Pinpoint the cell where the given text exists, returning its [X, Y] midpoint coordinate. 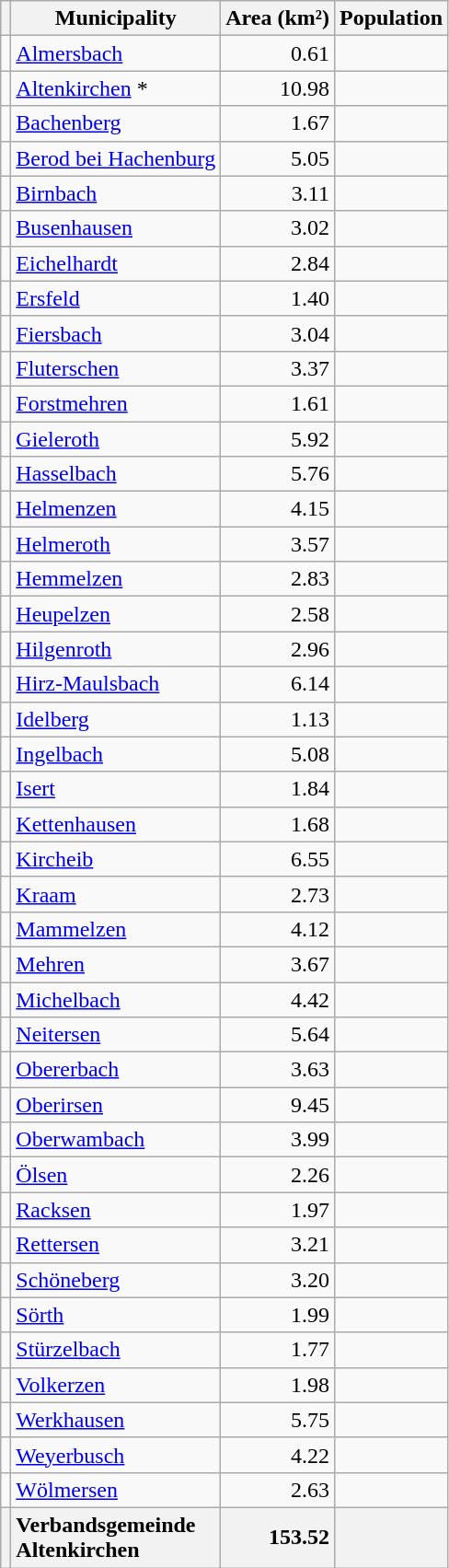
Schöneberg [116, 1280]
Gieleroth [116, 439]
5.08 [278, 754]
9.45 [278, 1105]
Ölsen [116, 1175]
2.26 [278, 1175]
Obererbach [116, 1070]
6.14 [278, 684]
Altenkirchen * [116, 88]
Fluterschen [116, 368]
2.73 [278, 894]
3.21 [278, 1245]
Bachenberg [116, 123]
3.04 [278, 333]
Werkhausen [116, 1420]
4.15 [278, 509]
Michelbach [116, 999]
2.83 [278, 579]
Hirz-Maulsbach [116, 684]
1.68 [278, 824]
3.67 [278, 964]
1.40 [278, 298]
1.61 [278, 403]
Oberirsen [116, 1105]
4.42 [278, 999]
VerbandsgemeindeAltenkirchen [116, 1538]
1.98 [278, 1385]
5.92 [278, 439]
Hilgenroth [116, 649]
Idelberg [116, 719]
Ersfeld [116, 298]
Sörth [116, 1315]
4.12 [278, 929]
3.20 [278, 1280]
1.99 [278, 1315]
Rettersen [116, 1245]
Kraam [116, 894]
1.84 [278, 789]
Almersbach [116, 53]
Municipality [116, 18]
Racksen [116, 1210]
3.57 [278, 544]
3.02 [278, 228]
4.22 [278, 1455]
Kircheib [116, 859]
1.97 [278, 1210]
Volkerzen [116, 1385]
Stürzelbach [116, 1350]
2.96 [278, 649]
Busenhausen [116, 228]
Eichelhardt [116, 263]
153.52 [278, 1538]
Hasselbach [116, 474]
Berod bei Hachenburg [116, 158]
Area (km²) [278, 18]
Birnbach [116, 193]
Wölmersen [116, 1490]
Isert [116, 789]
10.98 [278, 88]
2.63 [278, 1490]
5.05 [278, 158]
Kettenhausen [116, 824]
3.11 [278, 193]
Oberwambach [116, 1140]
3.37 [278, 368]
Fiersbach [116, 333]
5.75 [278, 1420]
3.63 [278, 1070]
1.13 [278, 719]
Forstmehren [116, 403]
0.61 [278, 53]
Mehren [116, 964]
Neitersen [116, 1035]
2.58 [278, 614]
3.99 [278, 1140]
Helmenzen [116, 509]
Mammelzen [116, 929]
Ingelbach [116, 754]
Hemmelzen [116, 579]
5.64 [278, 1035]
1.67 [278, 123]
Heupelzen [116, 614]
5.76 [278, 474]
Weyerbusch [116, 1455]
6.55 [278, 859]
Population [390, 18]
2.84 [278, 263]
1.77 [278, 1350]
Helmeroth [116, 544]
